Provide the [X, Y] coordinate of the cell's center where the given text is located.  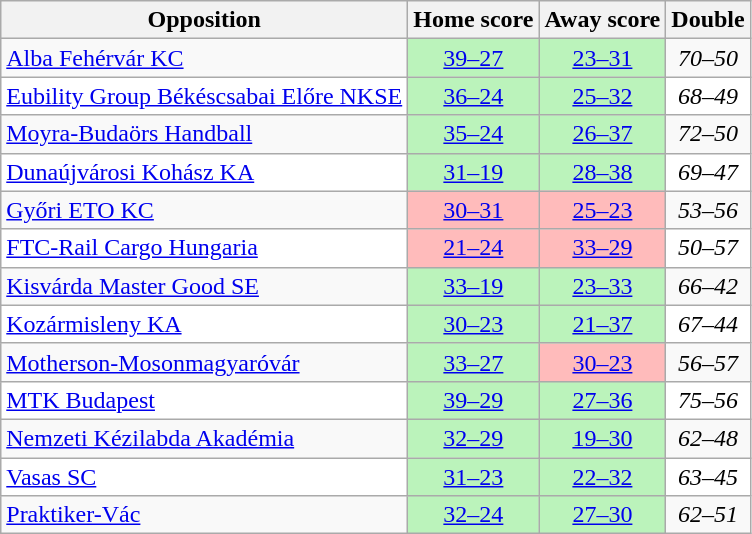
19–30 [602, 438]
53–56 [708, 210]
Opposition [204, 20]
Motherson-Mosonmagyaróvár [204, 362]
23–31 [602, 58]
Nemzeti Kézilabda Akadémia [204, 438]
MTK Budapest [204, 400]
23–33 [602, 286]
Away score [602, 20]
30–31 [474, 210]
Vasas SC [204, 477]
Alba Fehérvár KC [204, 58]
22–32 [602, 477]
25–23 [602, 210]
69–47 [708, 172]
72–50 [708, 134]
Dunaújvárosi Kohász KA [204, 172]
21–37 [602, 324]
62–48 [708, 438]
39–29 [474, 400]
Kozármisleny KA [204, 324]
Praktiker-Vác [204, 515]
Moyra-Budaörs Handball [204, 134]
Kisvárda Master Good SE [204, 286]
FTC-Rail Cargo Hungaria [204, 248]
50–57 [708, 248]
27–30 [602, 515]
68–49 [708, 96]
35–24 [474, 134]
33–27 [474, 362]
33–19 [474, 286]
Double [708, 20]
Home score [474, 20]
70–50 [708, 58]
32–24 [474, 515]
25–32 [602, 96]
32–29 [474, 438]
63–45 [708, 477]
39–27 [474, 58]
36–24 [474, 96]
21–24 [474, 248]
28–38 [602, 172]
62–51 [708, 515]
31–19 [474, 172]
31–23 [474, 477]
Győri ETO KC [204, 210]
66–42 [708, 286]
27–36 [602, 400]
33–29 [602, 248]
26–37 [602, 134]
75–56 [708, 400]
56–57 [708, 362]
Eubility Group Békéscsabai Előre NKSE [204, 96]
67–44 [708, 324]
